Pinpoint the cell where the given text exists, returning its (x, y) midpoint coordinate. 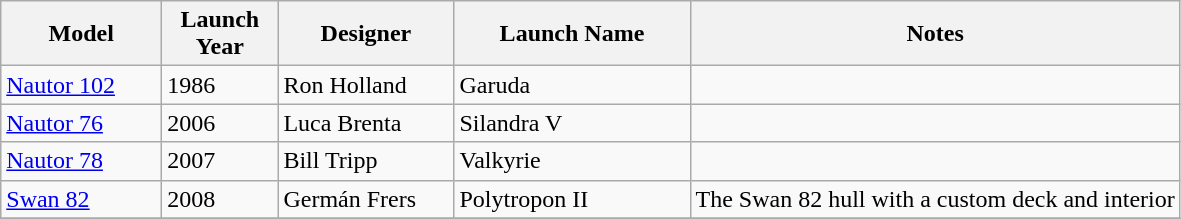
Luca Brenta (366, 123)
2007 (220, 161)
Ron Holland (366, 85)
The Swan 82 hull with a custom deck and interior (935, 199)
Designer (366, 34)
Silandra V (572, 123)
Germán Frers (366, 199)
Polytropon II (572, 199)
1986 (220, 85)
Notes (935, 34)
Nautor 78 (82, 161)
Nautor 76 (82, 123)
Nautor 102 (82, 85)
Bill Tripp (366, 161)
Launch Name (572, 34)
Swan 82 (82, 199)
2006 (220, 123)
Launch Year (220, 34)
Garuda (572, 85)
Valkyrie (572, 161)
2008 (220, 199)
Model (82, 34)
